Determine the (X, Y) coordinate at the center of the cell enclosing the given text.  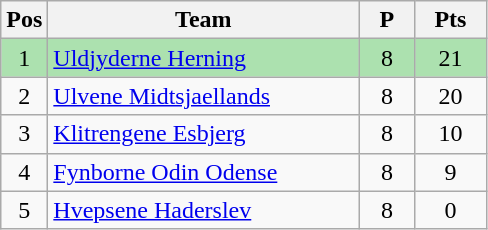
9 (450, 172)
Pts (450, 20)
Uldjyderne Herning (204, 58)
Ulvene Midtsjaellands (204, 96)
3 (24, 134)
Team (204, 20)
P (387, 20)
Pos (24, 20)
Klitrengene Esbjerg (204, 134)
Hvepsene Haderslev (204, 210)
5 (24, 210)
21 (450, 58)
1 (24, 58)
Fynborne Odin Odense (204, 172)
4 (24, 172)
0 (450, 210)
2 (24, 96)
10 (450, 134)
20 (450, 96)
